Provide the [x, y] coordinate of the cell's center where the given text is located.  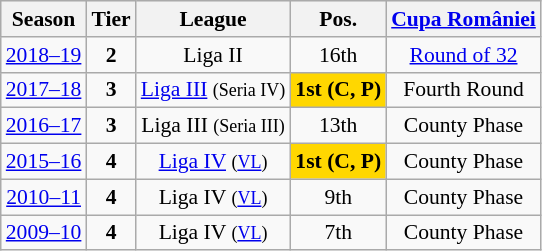
2 [110, 55]
7th [338, 233]
2010–11 [44, 197]
Round of 32 [464, 55]
League [214, 19]
Season [44, 19]
2018–19 [44, 55]
2017–18 [44, 90]
Fourth Round [464, 90]
16th [338, 55]
9th [338, 197]
2016–17 [44, 126]
Cupa României [464, 19]
2009–10 [44, 233]
13th [338, 126]
Liga III (Seria IV) [214, 90]
Pos. [338, 19]
Tier [110, 19]
2015–16 [44, 162]
Liga II [214, 55]
Liga III (Seria III) [214, 126]
